From the cell containing the given text, extract its center point as (x, y) coordinate. 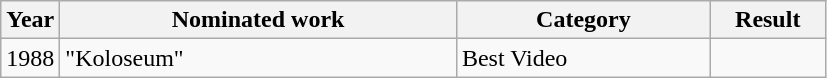
Year (30, 20)
Nominated work (258, 20)
Category (583, 20)
Result (768, 20)
1988 (30, 58)
"Koloseum" (258, 58)
Best Video (583, 58)
